Identify which cell holds the provided text, then report its [X, Y] central coordinate. 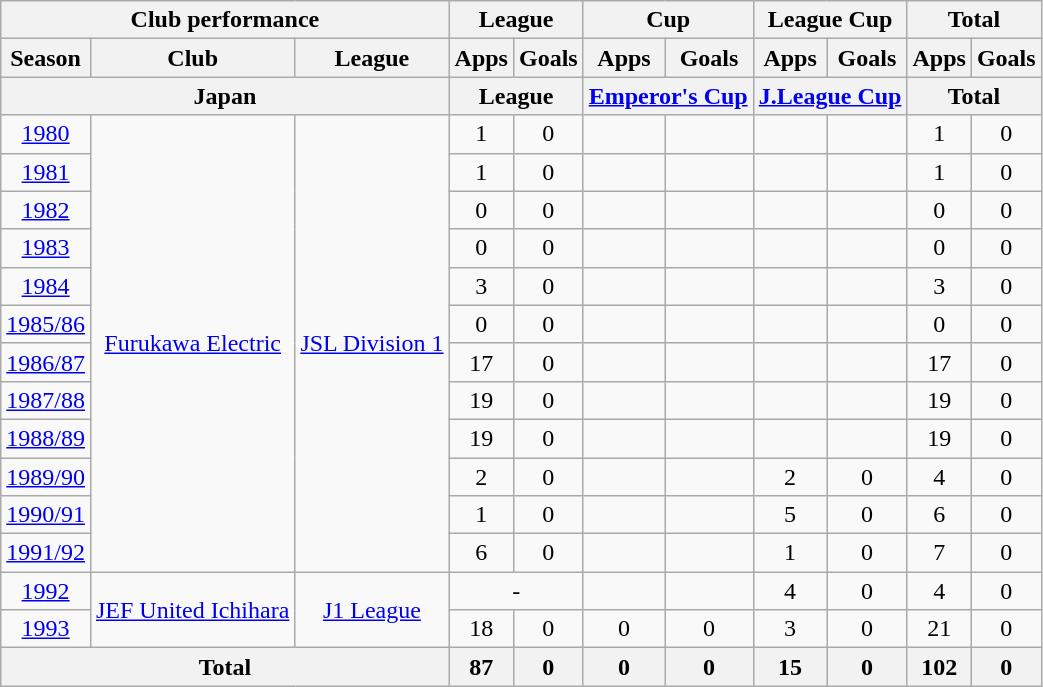
Club performance [225, 20]
Season [46, 58]
102 [939, 667]
1981 [46, 172]
Cup [668, 20]
15 [790, 667]
1980 [46, 134]
- [516, 591]
1988/89 [46, 438]
1992 [46, 591]
League Cup [830, 20]
1990/91 [46, 515]
5 [790, 515]
18 [481, 629]
1987/88 [46, 400]
1989/90 [46, 477]
7 [939, 553]
87 [481, 667]
1985/86 [46, 324]
1991/92 [46, 553]
21 [939, 629]
J1 League [372, 610]
Club [192, 58]
1993 [46, 629]
1986/87 [46, 362]
1984 [46, 286]
JEF United Ichihara [192, 610]
JSL Division 1 [372, 344]
1983 [46, 248]
Emperor's Cup [668, 96]
J.League Cup [830, 96]
1982 [46, 210]
Japan [225, 96]
Furukawa Electric [192, 344]
